Locate the cell with the specified text and output its (x, y) center coordinate. 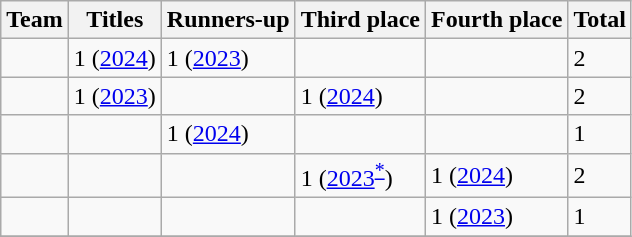
1 (2023*) (360, 176)
Third place (360, 20)
Runners-up (228, 20)
Total (600, 20)
Fourth place (497, 20)
Titles (114, 20)
Team (35, 20)
